Capture the cell that displays the provided text and extract its [x, y] central coordinate. 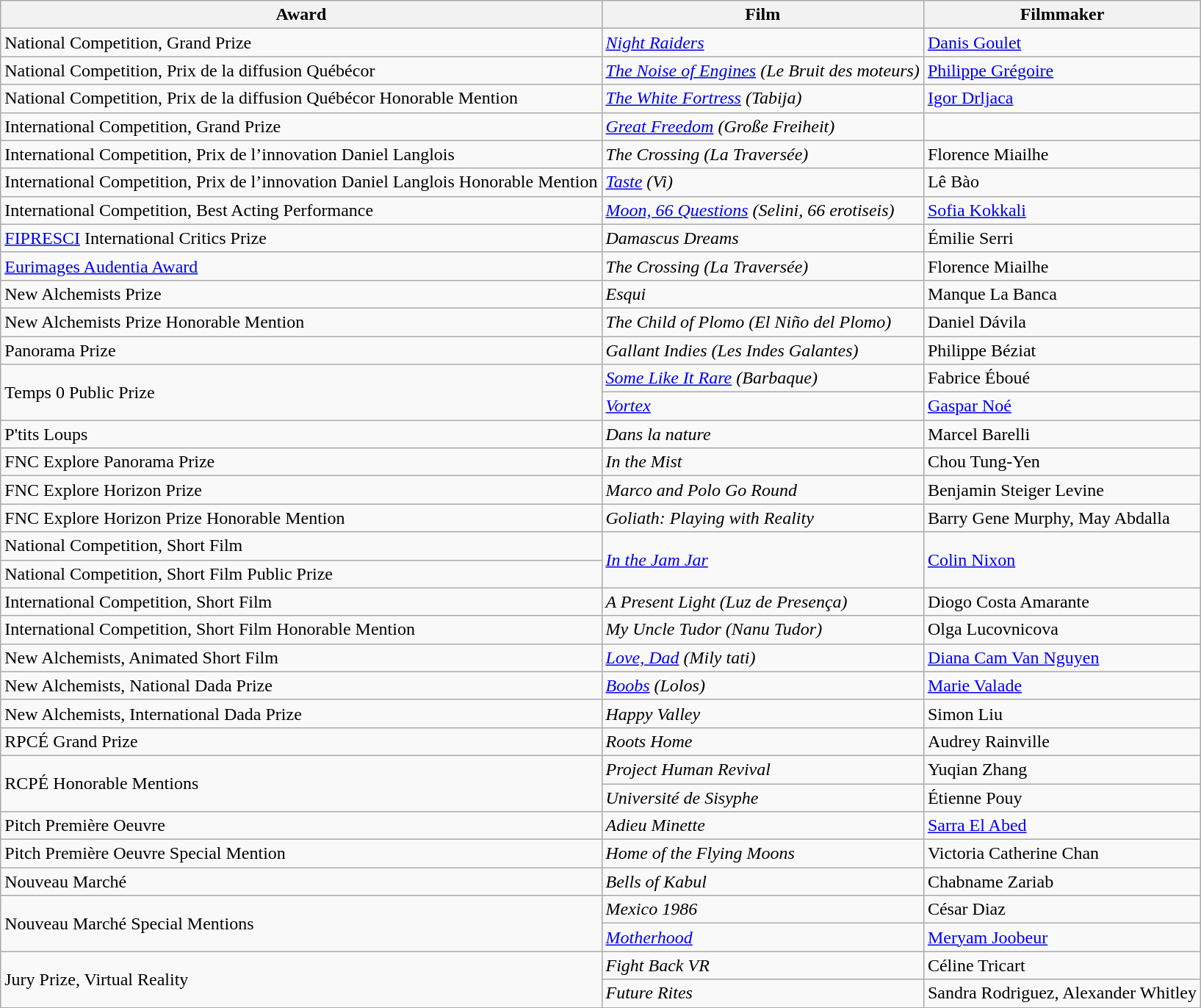
International Competition, Short Film [301, 602]
International Competition, Grand Prize [301, 126]
International Competition, Short Film Honorable Mention [301, 630]
Award [301, 15]
Happy Valley [762, 713]
Taste (Vi) [762, 182]
FIPRESCI International Critics Prize [301, 238]
Émilie Serri [1062, 238]
Daniel Dávila [1062, 322]
Manque La Banca [1062, 294]
New Alchemists Prize Honorable Mention [301, 322]
RCPÉ Honorable Mentions [301, 783]
In the Jam Jar [762, 560]
Audrey Rainville [1062, 741]
National Competition, Short Film Public Prize [301, 574]
In the Mist [762, 462]
Project Human Revival [762, 769]
Marcel Barelli [1062, 434]
Marie Valade [1062, 685]
Sandra Rodriguez, Alexander Whitley [1062, 993]
Dans la nature [762, 434]
New Alchemists Prize [301, 294]
Chabname Zariab [1062, 882]
Diogo Costa Amarante [1062, 602]
A Present Light (Luz de Presença) [762, 602]
Home of the Flying Moons [762, 854]
Benjamin Steiger Levine [1062, 490]
Fabrice Éboué [1062, 378]
Great Freedom (Große Freiheit) [762, 126]
Damascus Dreams [762, 238]
Chou Tung-Yen [1062, 462]
Simon Liu [1062, 713]
Olga Lucovnicova [1062, 630]
Pitch Première Oeuvre Special Mention [301, 854]
The Child of Plomo (El Niño del Plomo) [762, 322]
Roots Home [762, 741]
Gallant Indies (Les Indes Galantes) [762, 350]
International Competition, Best Acting Performance [301, 210]
Temps 0 Public Prize [301, 392]
Future Rites [762, 993]
Danis Goulet [1062, 43]
National Competition, Prix de la diffusion Québécor [301, 71]
Adieu Minette [762, 826]
Lê Bào [1062, 182]
Panorama Prize [301, 350]
Pitch Première Oeuvre [301, 826]
International Competition, Prix de l’innovation Daniel Langlois [301, 154]
Diana Cam Van Nguyen [1062, 658]
Céline Tricart [1062, 965]
Bells of Kabul [762, 882]
RPCÉ Grand Prize [301, 741]
Victoria Catherine Chan [1062, 854]
FNC Explore Horizon Prize Honorable Mention [301, 518]
Marco and Polo Go Round [762, 490]
P'tits Loups [301, 434]
Nouveau Marché Special Mentions [301, 924]
Mexico 1986 [762, 910]
Motherhood [762, 937]
Eurimages Audentia Award [301, 266]
Philippe Grégoire [1062, 71]
Some Like It Rare (Barbaque) [762, 378]
The White Fortress (Tabija) [762, 98]
César Diaz [1062, 910]
New Alchemists, National Dada Prize [301, 685]
Barry Gene Murphy, May Abdalla [1062, 518]
Moon, 66 Questions (Selini, 66 erotiseis) [762, 210]
National Competition, Short Film [301, 546]
Yuqian Zhang [1062, 769]
Sarra El Abed [1062, 826]
Fight Back VR [762, 965]
Université de Sisyphe [762, 797]
National Competition, Grand Prize [301, 43]
Nouveau Marché [301, 882]
Boobs (Lolos) [762, 685]
Vortex [762, 406]
Goliath: Playing with Reality [762, 518]
FNC Explore Horizon Prize [301, 490]
Night Raiders [762, 43]
Jury Prize, Virtual Reality [301, 979]
Love, Dad (Mily tati) [762, 658]
Étienne Pouy [1062, 797]
Colin Nixon [1062, 560]
My Uncle Tudor (Nanu Tudor) [762, 630]
Igor Drljaca [1062, 98]
FNC Explore Panorama Prize [301, 462]
Sofia Kokkali [1062, 210]
New Alchemists, International Dada Prize [301, 713]
Esqui [762, 294]
Philippe Béziat [1062, 350]
New Alchemists, Animated Short Film [301, 658]
Gaspar Noé [1062, 406]
Film [762, 15]
Meryam Joobeur [1062, 937]
The Noise of Engines (Le Bruit des moteurs) [762, 71]
National Competition, Prix de la diffusion Québécor Honorable Mention [301, 98]
Filmmaker [1062, 15]
International Competition, Prix de l’innovation Daniel Langlois Honorable Mention [301, 182]
